Capture the cell that displays the provided text and extract its [x, y] central coordinate. 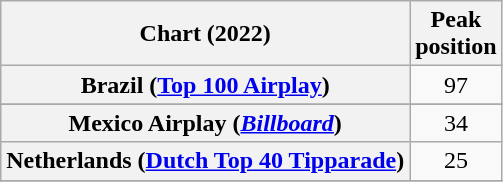
Netherlands (Dutch Top 40 Tipparade) [206, 161]
Peakposition [456, 34]
Chart (2022) [206, 34]
97 [456, 85]
25 [456, 161]
Brazil (Top 100 Airplay) [206, 85]
Mexico Airplay (Billboard) [206, 123]
34 [456, 123]
